Search for the cell housing the specified text and yield its [x, y] center coordinate. 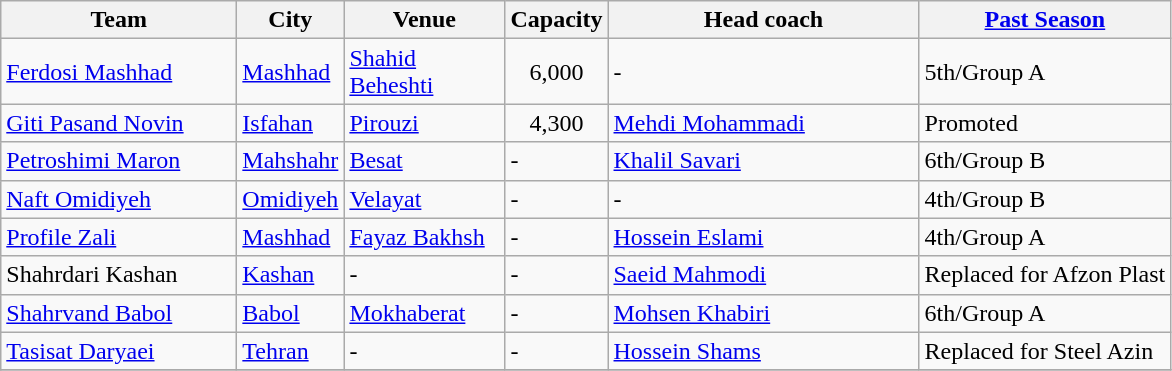
Giti Pasand Novin [119, 123]
4th/Group A [1045, 237]
Saeid Mahmodi [764, 275]
Mokhaberat [424, 313]
Ferdosi Mashhad [119, 72]
6th/Group A [1045, 313]
City [290, 20]
Replaced for Afzon Plast [1045, 275]
Khalil Savari [764, 161]
Tehran [290, 351]
Pirouzi [424, 123]
Babol [290, 313]
Replaced for Steel Azin [1045, 351]
Petroshimi Maron [119, 161]
Capacity [556, 20]
Team [119, 20]
6,000 [556, 72]
Naft Omidiyeh [119, 199]
Tasisat Daryaei [119, 351]
Shahid Beheshti [424, 72]
Promoted [1045, 123]
Head coach [764, 20]
4,300 [556, 123]
Venue [424, 20]
Besat [424, 161]
Mohsen Khabiri [764, 313]
Shahrdari Kashan [119, 275]
Kashan [290, 275]
Mahshahr [290, 161]
Mehdi Mohammadi [764, 123]
Past Season [1045, 20]
5th/Group A [1045, 72]
4th/Group B [1045, 199]
Velayat [424, 199]
Fayaz Bakhsh [424, 237]
Hossein Shams [764, 351]
Omidiyeh [290, 199]
Shahrvand Babol [119, 313]
Hossein Eslami [764, 237]
Isfahan [290, 123]
Profile Zali [119, 237]
6th/Group B [1045, 161]
